Return (x, y) of the center of cell containing provided text 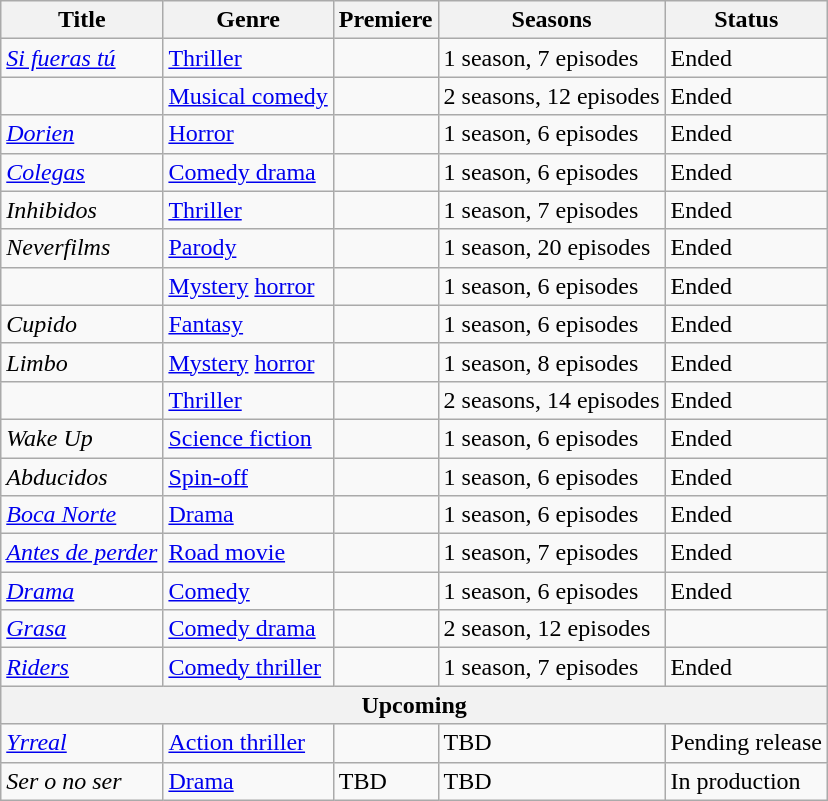
Comedy thriller (248, 667)
Upcoming (414, 705)
Ser o no ser (82, 781)
Pending release (746, 743)
Si fueras tú (82, 58)
Musical comedy (248, 96)
1 season, 20 episodes (552, 248)
Abducidos (82, 477)
Action thriller (248, 743)
Seasons (552, 20)
Colegas (82, 172)
Status (746, 20)
Grasa (82, 629)
2 seasons, 14 episodes (552, 400)
Inhibidos (82, 210)
Fantasy (248, 324)
Comedy (248, 591)
Limbo (82, 362)
Premiere (386, 20)
Antes de perder (82, 553)
Riders (82, 667)
Title (82, 20)
Yrreal (82, 743)
2 seasons, 12 episodes (552, 96)
Neverfilms (82, 248)
Genre (248, 20)
Horror (248, 134)
Cupido (82, 324)
2 season, 12 episodes (552, 629)
Parody (248, 248)
Spin-off (248, 477)
Dorien (82, 134)
1 season, 8 episodes (552, 362)
Boca Norte (82, 515)
Road movie (248, 553)
Wake Up (82, 438)
Science fiction (248, 438)
In production (746, 781)
